Determine the [X, Y] coordinate at the center of the cell enclosing the given text.  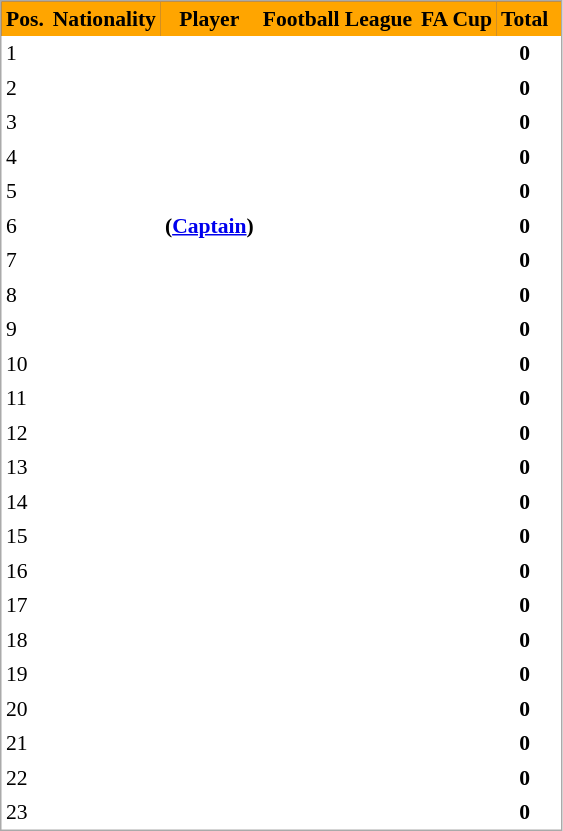
Pos. [26, 19]
FA Cup [457, 19]
12 [26, 433]
23 [26, 812]
6 [26, 225]
3 [26, 122]
(Captain) [209, 225]
18 [26, 639]
10 [26, 363]
1 [26, 53]
22 [26, 777]
5 [26, 191]
7 [26, 260]
4 [26, 157]
14 [26, 501]
15 [26, 536]
8 [26, 295]
Total [525, 19]
17 [26, 605]
Nationality [104, 19]
Player [209, 19]
16 [26, 571]
13 [26, 467]
21 [26, 743]
2 [26, 87]
20 [26, 709]
9 [26, 329]
11 [26, 398]
Football League [337, 19]
19 [26, 674]
